Identify which cell holds the provided text, then report its [x, y] central coordinate. 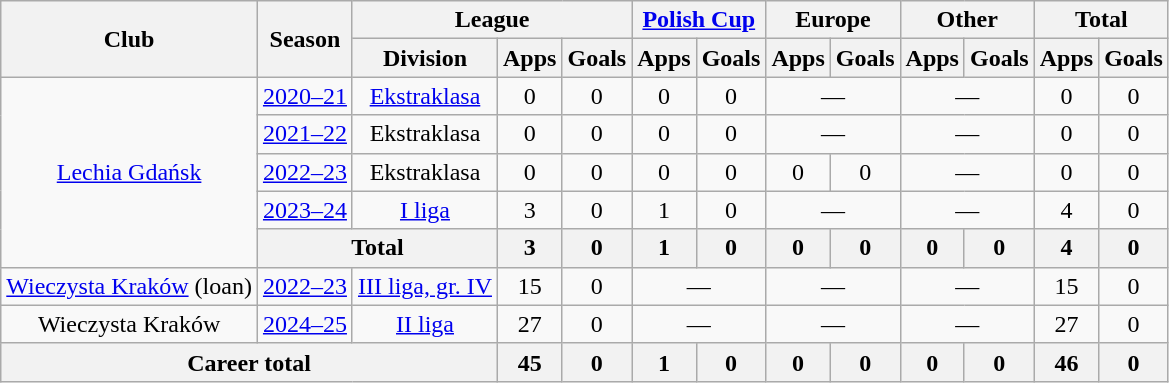
Career total [250, 362]
2023–24 [304, 210]
League [492, 20]
Division [424, 58]
Other [967, 20]
2024–25 [304, 324]
2020–21 [304, 96]
46 [1066, 362]
Polish Cup [699, 20]
Lechia Gdańsk [130, 172]
II liga [424, 324]
2021–22 [304, 134]
Season [304, 39]
45 [530, 362]
Wieczysta Kraków (loan) [130, 286]
Europe [833, 20]
Wieczysta Kraków [130, 324]
III liga, gr. IV [424, 286]
Club [130, 39]
I liga [424, 210]
